Determine the [X, Y] coordinate at the center of the cell enclosing the given text.  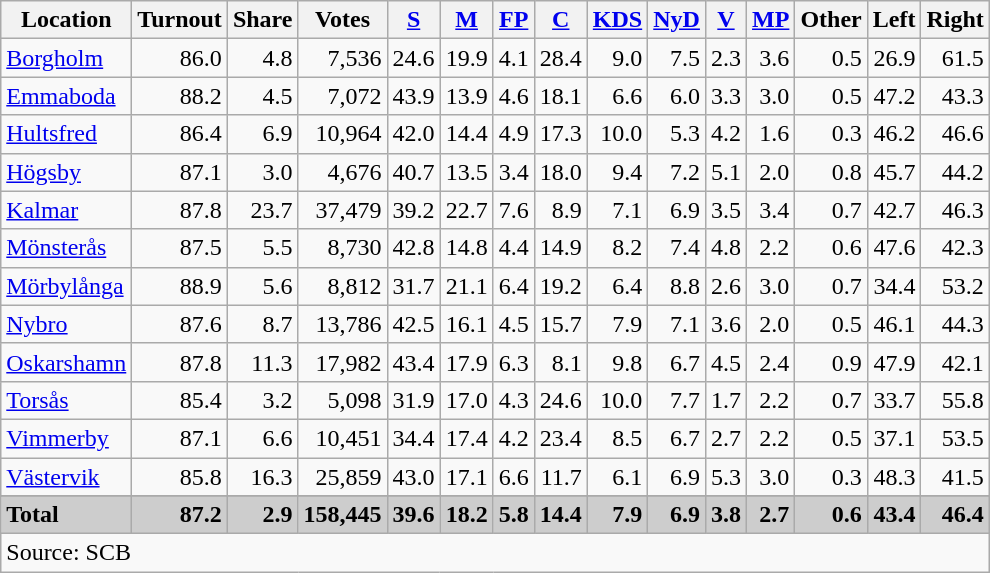
17.0 [466, 400]
0.9 [831, 362]
46.2 [894, 134]
5.6 [262, 286]
Vimmerby [66, 438]
0.8 [831, 172]
Mörbylånga [66, 286]
Right [955, 20]
23.4 [560, 438]
1.7 [726, 400]
2.4 [771, 362]
16.3 [262, 477]
86.0 [180, 58]
Torsås [66, 400]
45.7 [894, 172]
Hultsfred [66, 134]
7.5 [677, 58]
Votes [342, 20]
85.8 [180, 477]
42.3 [955, 248]
7.7 [677, 400]
5.8 [514, 515]
21.1 [466, 286]
9.0 [617, 58]
V [726, 20]
42.7 [894, 210]
Left [894, 20]
3.2 [262, 400]
Högsby [66, 172]
14.8 [466, 248]
4.6 [514, 96]
Total [66, 515]
9.8 [617, 362]
7.4 [677, 248]
15.7 [560, 324]
42.8 [414, 248]
3.5 [726, 210]
NyD [677, 20]
17,982 [342, 362]
M [466, 20]
46.1 [894, 324]
8.8 [677, 286]
46.6 [955, 134]
46.4 [955, 515]
8.2 [617, 248]
13.5 [466, 172]
18.1 [560, 96]
7.6 [514, 210]
87.2 [180, 515]
8.7 [262, 324]
47.9 [894, 362]
39.6 [414, 515]
2.6 [726, 286]
31.7 [414, 286]
6.1 [617, 477]
Other [831, 20]
17.3 [560, 134]
FP [514, 20]
2.9 [262, 515]
8.5 [617, 438]
88.9 [180, 286]
MP [771, 20]
42.1 [955, 362]
3.8 [726, 515]
8,730 [342, 248]
Emmaboda [66, 96]
44.2 [955, 172]
Share [262, 20]
61.5 [955, 58]
Oskarshamn [66, 362]
37,479 [342, 210]
19.9 [466, 58]
31.9 [414, 400]
Source: SCB [496, 553]
85.4 [180, 400]
43.0 [414, 477]
5.1 [726, 172]
4.1 [514, 58]
87.6 [180, 324]
42.5 [414, 324]
8.9 [560, 210]
53.5 [955, 438]
19.2 [560, 286]
6.0 [677, 96]
3.3 [726, 96]
88.2 [180, 96]
43.3 [955, 96]
1.6 [771, 134]
10,451 [342, 438]
11.7 [560, 477]
41.5 [955, 477]
22.7 [466, 210]
25,859 [342, 477]
Turnout [180, 20]
18.2 [466, 515]
10,964 [342, 134]
9.4 [617, 172]
5,098 [342, 400]
7.2 [677, 172]
2.3 [726, 58]
7,536 [342, 58]
33.7 [894, 400]
26.9 [894, 58]
Kalmar [66, 210]
Mönsterås [66, 248]
S [414, 20]
5.5 [262, 248]
4.3 [514, 400]
16.1 [466, 324]
4.9 [514, 134]
39.2 [414, 210]
14.9 [560, 248]
55.8 [955, 400]
158,445 [342, 515]
Location [66, 20]
47.6 [894, 248]
44.3 [955, 324]
13,786 [342, 324]
8,812 [342, 286]
28.4 [560, 58]
43.9 [414, 96]
86.4 [180, 134]
17.1 [466, 477]
37.1 [894, 438]
47.2 [894, 96]
87.5 [180, 248]
53.2 [955, 286]
42.0 [414, 134]
13.9 [466, 96]
Västervik [66, 477]
4,676 [342, 172]
23.7 [262, 210]
Nybro [66, 324]
C [560, 20]
48.3 [894, 477]
6.3 [514, 362]
40.7 [414, 172]
7,072 [342, 96]
46.3 [955, 210]
4.4 [514, 248]
KDS [617, 20]
17.4 [466, 438]
17.9 [466, 362]
Borgholm [66, 58]
11.3 [262, 362]
8.1 [560, 362]
18.0 [560, 172]
